Scan for the cell matching the given text and deliver its [x, y] coordinate at center. 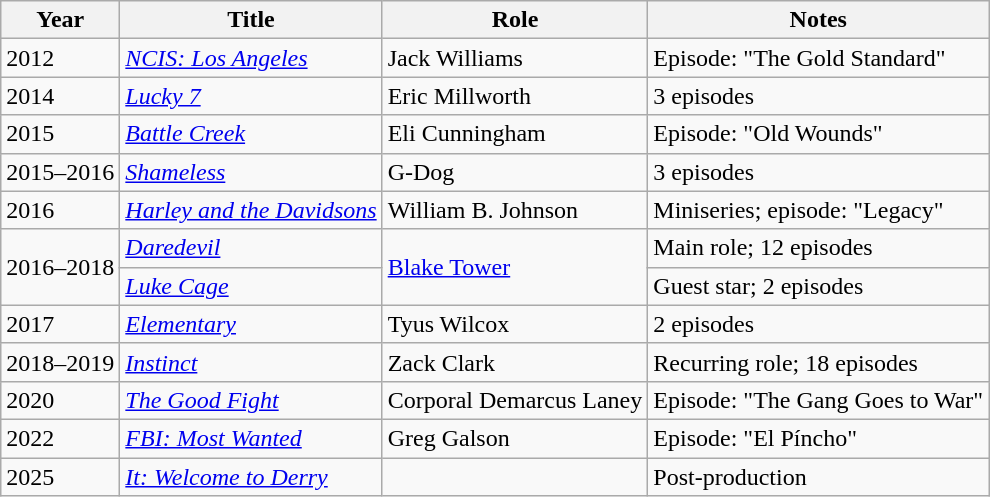
Guest star; 2 episodes [818, 286]
The Good Fight [251, 400]
Episode: "The Gold Standard" [818, 58]
Episode: "El Píncho" [818, 438]
Daredevil [251, 248]
2015 [60, 134]
Battle Creek [251, 134]
Instinct [251, 362]
2015–2016 [60, 172]
Harley and the Davidsons [251, 210]
Blake Tower [515, 267]
Lucky 7 [251, 96]
Episode: "The Gang Goes to War" [818, 400]
NCIS: Los Angeles [251, 58]
Greg Galson [515, 438]
Miniseries; episode: "Legacy" [818, 210]
Corporal Demarcus Laney [515, 400]
Jack Williams [515, 58]
Post-production [818, 477]
Zack Clark [515, 362]
William B. Johnson [515, 210]
Notes [818, 20]
Episode: "Old Wounds" [818, 134]
2017 [60, 324]
2022 [60, 438]
Shameless [251, 172]
2014 [60, 96]
Main role; 12 episodes [818, 248]
Eli Cunningham [515, 134]
FBI: Most Wanted [251, 438]
2012 [60, 58]
Title [251, 20]
2016 [60, 210]
Eric Millworth [515, 96]
Tyus Wilcox [515, 324]
2018–2019 [60, 362]
G-Dog [515, 172]
It: Welcome to Derry [251, 477]
Luke Cage [251, 286]
2 episodes [818, 324]
Role [515, 20]
Elementary [251, 324]
2025 [60, 477]
2016–2018 [60, 267]
Year [60, 20]
2020 [60, 400]
Recurring role; 18 episodes [818, 362]
